Determine the [x, y] coordinate at the center of the cell enclosing the given text.  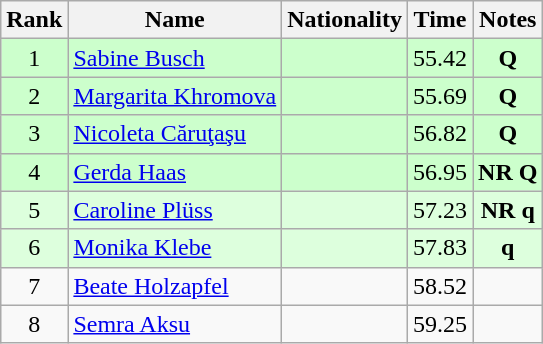
4 [34, 172]
Sabine Busch [175, 58]
55.69 [440, 96]
6 [34, 248]
57.23 [440, 210]
q [508, 248]
Margarita Khromova [175, 96]
Nationality [345, 20]
Notes [508, 20]
56.82 [440, 134]
57.83 [440, 248]
Name [175, 20]
7 [34, 286]
58.52 [440, 286]
8 [34, 324]
2 [34, 96]
59.25 [440, 324]
Time [440, 20]
NR q [508, 210]
1 [34, 58]
3 [34, 134]
NR Q [508, 172]
Semra Aksu [175, 324]
Gerda Haas [175, 172]
Beate Holzapfel [175, 286]
5 [34, 210]
Caroline Plüss [175, 210]
Rank [34, 20]
Monika Klebe [175, 248]
55.42 [440, 58]
Nicoleta Căruţaşu [175, 134]
56.95 [440, 172]
